Identify which cell holds the provided text, then report its [X, Y] central coordinate. 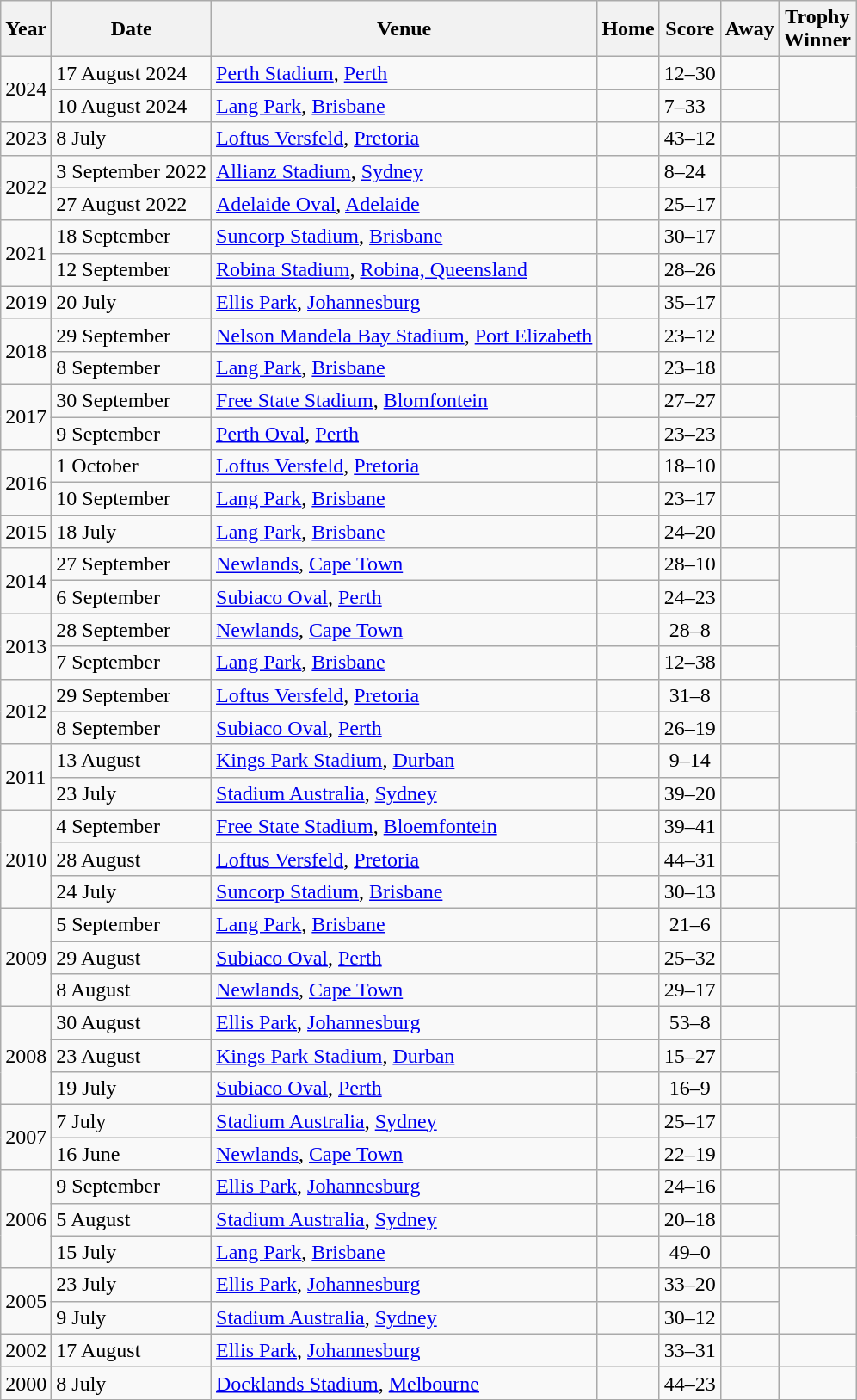
29 August [132, 958]
2017 [26, 416]
30–13 [690, 891]
30–12 [690, 1317]
2018 [26, 351]
Docklands Stadium, Melbourne [404, 1383]
Date [132, 29]
Free State Stadium, Blomfontein [404, 400]
30 August [132, 1023]
TrophyWinner [817, 29]
2015 [26, 532]
Free State Stadium, Bloemfontein [404, 826]
Robina Stadium, Robina, Queensland [404, 269]
12 September [132, 269]
30 September [132, 400]
35–17 [690, 302]
23 August [132, 1056]
33–31 [690, 1350]
7 July [132, 1121]
18–10 [690, 466]
2009 [26, 957]
Away [749, 29]
49–0 [690, 1252]
2016 [26, 483]
28–10 [690, 564]
27 August 2022 [132, 204]
2012 [26, 712]
53–8 [690, 1023]
16 June [132, 1154]
7 September [132, 663]
39–41 [690, 826]
1 October [132, 466]
27 September [132, 564]
20–18 [690, 1219]
Score [690, 29]
2024 [26, 89]
10 August 2024 [132, 106]
23–18 [690, 367]
19 July [132, 1089]
Year [26, 29]
2011 [26, 777]
25–32 [690, 958]
28 August [132, 859]
Home [628, 29]
13 August [132, 761]
2005 [26, 1301]
24–16 [690, 1187]
23–17 [690, 499]
16–9 [690, 1089]
2021 [26, 253]
7–33 [690, 106]
12–30 [690, 73]
2022 [26, 188]
21–6 [690, 924]
2010 [26, 859]
22–19 [690, 1154]
12–38 [690, 663]
23–12 [690, 335]
33–20 [690, 1285]
24–23 [690, 597]
2000 [26, 1383]
39–20 [690, 793]
4 September [132, 826]
44–23 [690, 1383]
20 July [132, 302]
2008 [26, 1056]
8 August [132, 990]
10 September [132, 499]
2023 [26, 139]
9 July [132, 1317]
26–19 [690, 728]
5 September [132, 924]
31–8 [690, 695]
2002 [26, 1350]
Perth Stadium, Perth [404, 73]
6 September [132, 597]
Allianz Stadium, Sydney [404, 171]
2014 [26, 581]
17 August 2024 [132, 73]
Venue [404, 29]
28–8 [690, 630]
29–17 [690, 990]
15 July [132, 1252]
30–17 [690, 237]
2013 [26, 646]
17 August [132, 1350]
15–27 [690, 1056]
28–26 [690, 269]
2006 [26, 1219]
2007 [26, 1138]
27–27 [690, 400]
5 August [132, 1219]
43–12 [690, 139]
18 September [132, 237]
3 September 2022 [132, 171]
18 July [132, 532]
Nelson Mandela Bay Stadium, Port Elizabeth [404, 335]
8–24 [690, 171]
Perth Oval, Perth [404, 433]
28 September [132, 630]
44–31 [690, 859]
24 July [132, 891]
9–14 [690, 761]
23–23 [690, 433]
Adelaide Oval, Adelaide [404, 204]
24–20 [690, 532]
2019 [26, 302]
